Provide the [x, y] coordinate of the cell's center where the given text is located.  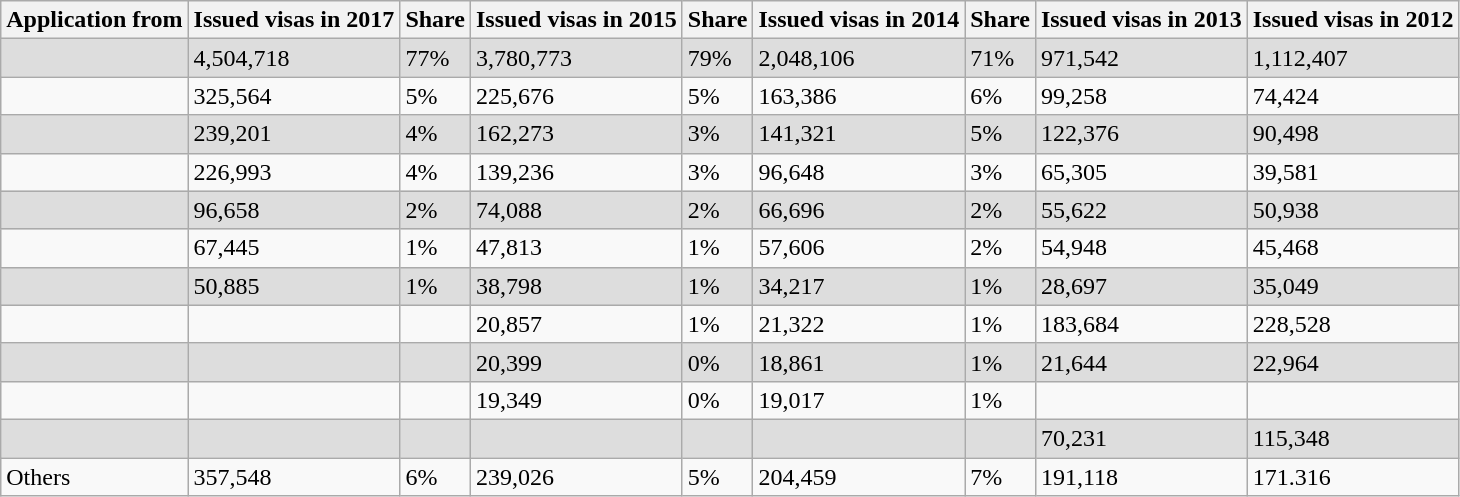
21,322 [859, 324]
66,696 [859, 210]
226,993 [294, 172]
Issued visas in 2014 [859, 20]
96,658 [294, 210]
2,048,106 [859, 58]
141,321 [859, 134]
225,676 [576, 96]
22,964 [1353, 362]
57,606 [859, 248]
228,528 [1353, 324]
54,948 [1141, 248]
20,399 [576, 362]
20,857 [576, 324]
3,780,773 [576, 58]
204,459 [859, 477]
183,684 [1141, 324]
Issued visas in 2012 [1353, 20]
79% [718, 58]
45,468 [1353, 248]
162,273 [576, 134]
70,231 [1141, 438]
122,376 [1141, 134]
65,305 [1141, 172]
55,622 [1141, 210]
171.316 [1353, 477]
99,258 [1141, 96]
163,386 [859, 96]
191,118 [1141, 477]
1,112,407 [1353, 58]
239,201 [294, 134]
Issued visas in 2017 [294, 20]
71% [1000, 58]
239,026 [576, 477]
139,236 [576, 172]
34,217 [859, 286]
50,885 [294, 286]
4,504,718 [294, 58]
67,445 [294, 248]
38,798 [576, 286]
39,581 [1353, 172]
7% [1000, 477]
77% [436, 58]
47,813 [576, 248]
Application from [94, 20]
Others [94, 477]
50,938 [1353, 210]
74,424 [1353, 96]
35,049 [1353, 286]
971,542 [1141, 58]
19,349 [576, 400]
21,644 [1141, 362]
96,648 [859, 172]
Issued visas in 2013 [1141, 20]
357,548 [294, 477]
Issued visas in 2015 [576, 20]
18,861 [859, 362]
28,697 [1141, 286]
325,564 [294, 96]
90,498 [1353, 134]
19,017 [859, 400]
74,088 [576, 210]
115,348 [1353, 438]
